Identify which cell holds the provided text, then report its [X, Y] central coordinate. 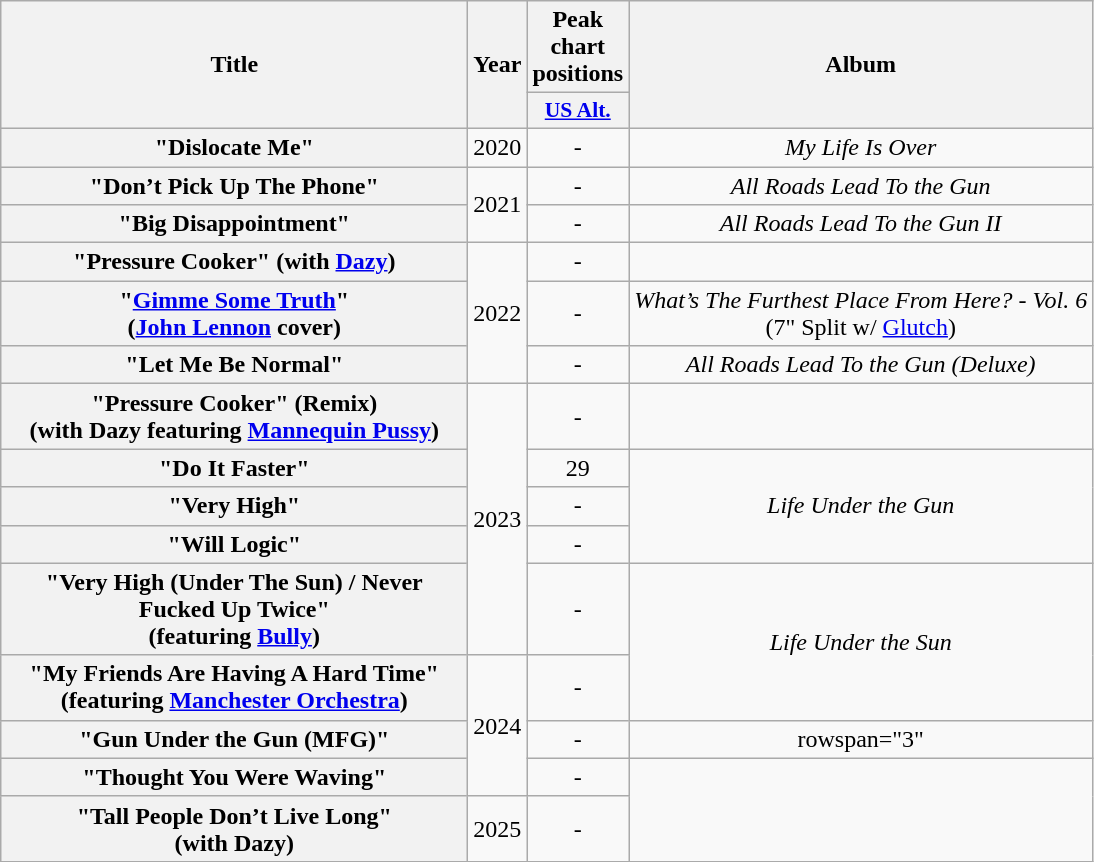
"Do It Faster" [234, 468]
US Alt. [578, 111]
"Gun Under the Gun (MFG)" [234, 739]
2020 [498, 147]
"Thought You Were Waving" [234, 777]
2022 [498, 314]
Album [861, 65]
2023 [498, 520]
What’s The Furthest Place From Here? - Vol. 6 (7" Split w/ Glutch) [861, 314]
All Roads Lead To the Gun II [861, 224]
"Big Disappointment" [234, 224]
Life Under the Gun [861, 506]
Peak chart positions [578, 47]
Title [234, 65]
"Very High" [234, 506]
Year [498, 65]
2021 [498, 204]
All Roads Lead To the Gun (Deluxe) [861, 365]
29 [578, 468]
rowspan="3" [861, 739]
"Dislocate Me" [234, 147]
All Roads Lead To the Gun [861, 185]
My Life Is Over [861, 147]
"Let Me Be Normal" [234, 365]
"My Friends Are Having A Hard Time" (featuring Manchester Orchestra) [234, 688]
"Will Logic" [234, 544]
Life Under the Sun [861, 642]
"Tall People Don’t Live Long" (with Dazy) [234, 828]
"Very High (Under The Sun) / Never Fucked Up Twice" (featuring Bully) [234, 609]
"Pressure Cooker" (with Dazy) [234, 262]
"Pressure Cooker" (Remix) (with Dazy featuring Mannequin Pussy) [234, 416]
"Gimme Some Truth" (John Lennon cover) [234, 314]
2025 [498, 828]
"Don’t Pick Up The Phone" [234, 185]
2024 [498, 726]
